Provide the (x, y) coordinate of the cell's center where the given text is located.  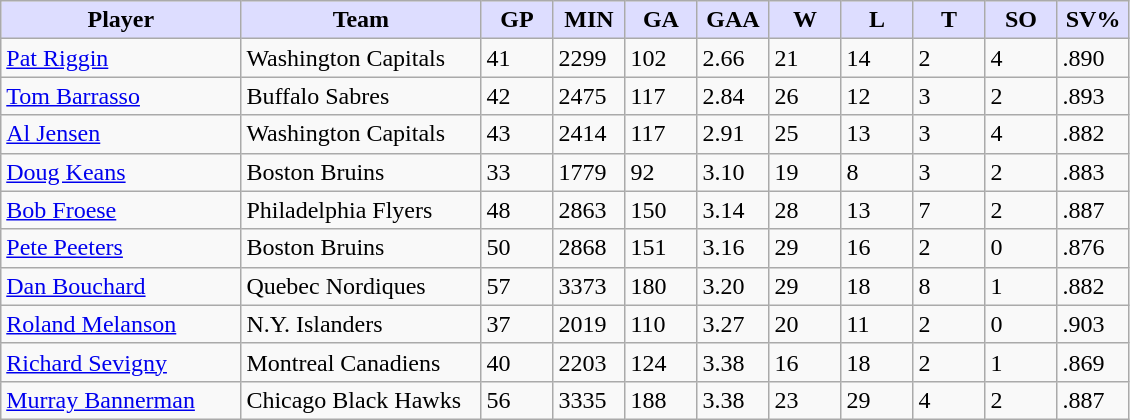
12 (877, 96)
19 (805, 172)
Chicago Black Hawks (361, 400)
2414 (589, 134)
3.14 (733, 210)
40 (517, 362)
33 (517, 172)
50 (517, 248)
43 (517, 134)
25 (805, 134)
2868 (589, 248)
26 (805, 96)
180 (661, 286)
2.66 (733, 58)
.890 (1093, 58)
GP (517, 20)
.903 (1093, 324)
3.16 (733, 248)
Murray Bannerman (121, 400)
SV% (1093, 20)
Philadelphia Flyers (361, 210)
Player (121, 20)
3.10 (733, 172)
2863 (589, 210)
21 (805, 58)
42 (517, 96)
151 (661, 248)
L (877, 20)
Bob Froese (121, 210)
MIN (589, 20)
W (805, 20)
41 (517, 58)
2019 (589, 324)
Richard Sevigny (121, 362)
Team (361, 20)
Buffalo Sabres (361, 96)
.893 (1093, 96)
14 (877, 58)
1779 (589, 172)
3373 (589, 286)
102 (661, 58)
110 (661, 324)
GAA (733, 20)
Al Jensen (121, 134)
56 (517, 400)
Pete Peeters (121, 248)
Tom Barrasso (121, 96)
Pat Riggin (121, 58)
GA (661, 20)
124 (661, 362)
Montreal Canadiens (361, 362)
2475 (589, 96)
3335 (589, 400)
28 (805, 210)
3.20 (733, 286)
.876 (1093, 248)
T (949, 20)
150 (661, 210)
2.84 (733, 96)
48 (517, 210)
2203 (589, 362)
Roland Melanson (121, 324)
92 (661, 172)
SO (1021, 20)
7 (949, 210)
Doug Keans (121, 172)
188 (661, 400)
20 (805, 324)
2.91 (733, 134)
Quebec Nordiques (361, 286)
37 (517, 324)
57 (517, 286)
N.Y. Islanders (361, 324)
.869 (1093, 362)
11 (877, 324)
3.27 (733, 324)
23 (805, 400)
Dan Bouchard (121, 286)
2299 (589, 58)
.883 (1093, 172)
